Pinpoint the cell where the given text exists, returning its [x, y] midpoint coordinate. 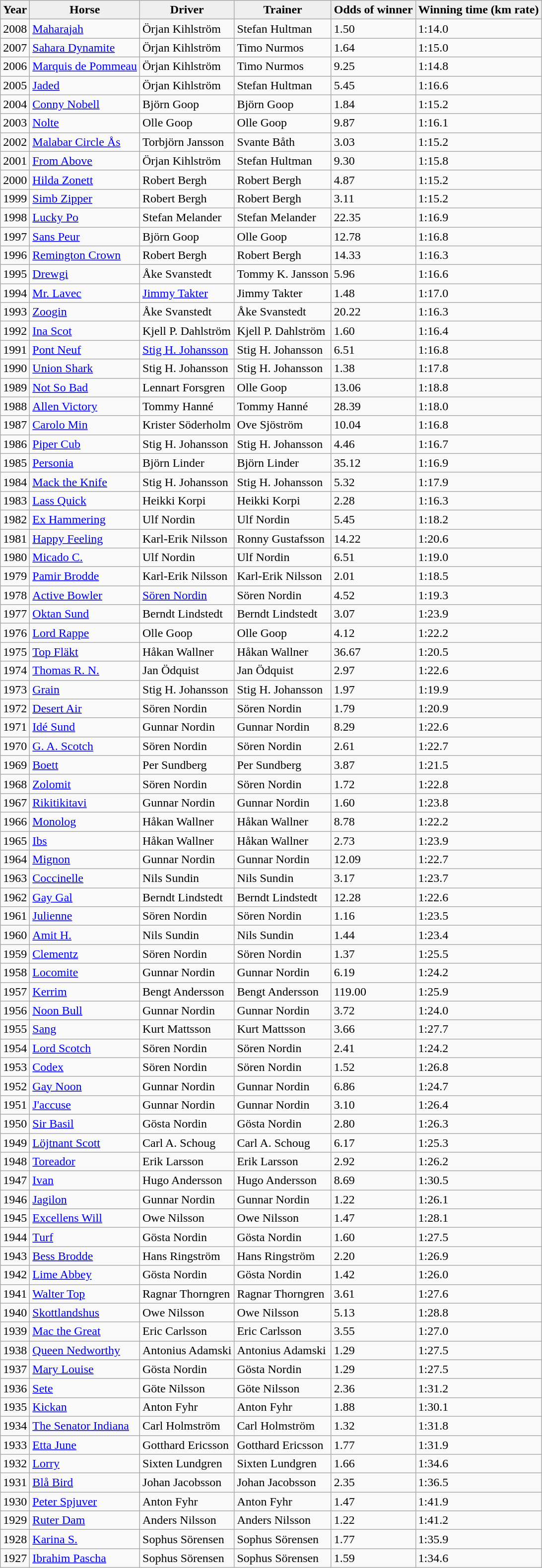
Trainer [283, 10]
1955 [15, 1029]
1957 [15, 992]
1931 [15, 1483]
1:18.5 [478, 576]
1972 [15, 708]
8.78 [373, 821]
1944 [15, 1237]
Thomas R. N. [85, 671]
1936 [15, 1388]
1985 [15, 463]
Oktan Sund [85, 614]
22.35 [373, 217]
1970 [15, 746]
1:26.3 [478, 1124]
1963 [15, 878]
Winning time (km rate) [478, 10]
1:41.2 [478, 1520]
1979 [15, 576]
4.87 [373, 180]
Zolomit [85, 784]
1929 [15, 1520]
1954 [15, 1048]
1940 [15, 1313]
1:19.9 [478, 690]
1:26.2 [478, 1162]
Top Fläkt [85, 652]
2001 [15, 161]
1:22.8 [478, 784]
1950 [15, 1124]
1:28.1 [478, 1218]
1951 [15, 1105]
Lord Rappe [85, 633]
1958 [15, 973]
Noon Bull [85, 1010]
3.11 [373, 198]
1980 [15, 558]
1976 [15, 633]
Krister Söderholm [187, 425]
1:30.1 [478, 1407]
Simb Zipper [85, 198]
G. A. Scotch [85, 746]
Mignon [85, 860]
Codex [85, 1067]
Personia [85, 463]
1:19.3 [478, 595]
1930 [15, 1502]
Ronny Gustafsson [283, 538]
1:28.8 [478, 1313]
Boett [85, 765]
1:27.0 [478, 1331]
3.87 [373, 765]
Carolo Min [85, 425]
Gay Noon [85, 1086]
Marquis de Pommeau [85, 66]
1981 [15, 538]
2.36 [373, 1388]
1974 [15, 671]
Blå Bird [85, 1483]
Ruter Dam [85, 1520]
1:23.4 [478, 935]
1938 [15, 1350]
Sir Basil [85, 1124]
2007 [15, 48]
2006 [15, 66]
1989 [15, 387]
2.92 [373, 1162]
1969 [15, 765]
3.66 [373, 1029]
36.67 [373, 652]
10.04 [373, 425]
Svante Båth [283, 142]
2002 [15, 142]
1998 [15, 217]
1965 [15, 841]
1:17.0 [478, 293]
The Senator Indiana [85, 1426]
2003 [15, 123]
3.55 [373, 1331]
14.33 [373, 255]
1:20.9 [478, 708]
Ibrahim Pascha [85, 1558]
1986 [15, 444]
Lennart Forsgren [187, 387]
Not So Bad [85, 387]
1977 [15, 614]
Locomite [85, 973]
Ibs [85, 841]
1:16.7 [478, 444]
Desert Air [85, 708]
Conny Nobell [85, 104]
Year [15, 10]
2.97 [373, 671]
Ivan [85, 1181]
Nolte [85, 123]
1:19.0 [478, 558]
2.35 [373, 1483]
1:41.9 [478, 1502]
Kickan [85, 1407]
Malabar Circle Ås [85, 142]
35.12 [373, 463]
1973 [15, 690]
1961 [15, 916]
1.59 [373, 1558]
5.96 [373, 274]
6.86 [373, 1086]
1:26.1 [478, 1199]
1:20.5 [478, 652]
1994 [15, 293]
1:30.5 [478, 1181]
2000 [15, 180]
1.42 [373, 1275]
Zoogin [85, 312]
Gay Gal [85, 897]
1948 [15, 1162]
1.44 [373, 935]
1:15.0 [478, 48]
Lime Abbey [85, 1275]
1996 [15, 255]
1992 [15, 331]
1.66 [373, 1464]
1:36.5 [478, 1483]
Odds of winner [373, 10]
1964 [15, 860]
Mary Louise [85, 1369]
1:35.9 [478, 1539]
Bess Brodde [85, 1256]
1:26.9 [478, 1256]
Idé Sund [85, 727]
8.69 [373, 1181]
1.16 [373, 916]
1.38 [373, 369]
1:25.3 [478, 1142]
9.30 [373, 161]
Lucky Po [85, 217]
1:25.9 [478, 992]
Turf [85, 1237]
Excellens Will [85, 1218]
1968 [15, 784]
1:27.7 [478, 1029]
1947 [15, 1181]
1935 [15, 1407]
1:14.0 [478, 29]
9.25 [373, 66]
Clementz [85, 954]
Allen Victory [85, 406]
1971 [15, 727]
119.00 [373, 992]
4.52 [373, 595]
Sans Peur [85, 237]
2.01 [373, 576]
Kerrim [85, 992]
1960 [15, 935]
Hilda Zonett [85, 180]
Jaded [85, 85]
3.61 [373, 1294]
Ex Hammering [85, 519]
1.64 [373, 48]
12.78 [373, 237]
1952 [15, 1086]
1983 [15, 501]
1966 [15, 821]
14.22 [373, 538]
1:31.8 [478, 1426]
1990 [15, 369]
Etta June [85, 1445]
Micado C. [85, 558]
1:23.7 [478, 878]
1984 [15, 482]
2004 [15, 104]
Horse [85, 10]
Toreador [85, 1162]
1:15.8 [478, 161]
1.79 [373, 708]
1978 [15, 595]
1999 [15, 198]
13.06 [373, 387]
1:23.8 [478, 803]
20.22 [373, 312]
1:24.0 [478, 1010]
6.19 [373, 973]
Active Bowler [85, 595]
1:26.8 [478, 1067]
1:21.5 [478, 765]
1.48 [373, 293]
1993 [15, 312]
2008 [15, 29]
1:26.0 [478, 1275]
1927 [15, 1558]
1937 [15, 1369]
8.29 [373, 727]
1932 [15, 1464]
1.84 [373, 104]
1962 [15, 897]
1987 [15, 425]
4.46 [373, 444]
1934 [15, 1426]
1:16.4 [478, 331]
12.09 [373, 860]
1959 [15, 954]
1:18.0 [478, 406]
Maharajah [85, 29]
Union Shark [85, 369]
Mack the Knife [85, 482]
1:26.4 [478, 1105]
1997 [15, 237]
Drewgi [85, 274]
5.13 [373, 1313]
Julienne [85, 916]
1:24.7 [478, 1086]
Lorry [85, 1464]
1:18.8 [478, 387]
1:23.5 [478, 916]
1982 [15, 519]
1942 [15, 1275]
1:17.9 [478, 482]
1967 [15, 803]
1991 [15, 350]
1.88 [373, 1407]
Karina S. [85, 1539]
1953 [15, 1067]
Rikitikitavi [85, 803]
1.52 [373, 1067]
2.61 [373, 746]
Driver [187, 10]
1.97 [373, 690]
Pamir Brodde [85, 576]
J'accuse [85, 1105]
1945 [15, 1218]
Mac the Great [85, 1331]
1933 [15, 1445]
1:31.2 [478, 1388]
4.12 [373, 633]
1995 [15, 274]
1:20.6 [478, 538]
Grain [85, 690]
5.32 [373, 482]
1949 [15, 1142]
2.73 [373, 841]
1928 [15, 1539]
Peter Spjuver [85, 1502]
2.20 [373, 1256]
3.72 [373, 1010]
1956 [15, 1010]
1943 [15, 1256]
1988 [15, 406]
1:18.2 [478, 519]
Amit H. [85, 935]
1975 [15, 652]
Piper Cub [85, 444]
Walter Top [85, 1294]
Tommy K. Jansson [283, 274]
9.87 [373, 123]
1:14.8 [478, 66]
1.72 [373, 784]
6.17 [373, 1142]
1.32 [373, 1426]
Jagilon [85, 1199]
Mr. Lavec [85, 293]
1941 [15, 1294]
2005 [15, 85]
Lord Scotch [85, 1048]
1:16.1 [478, 123]
From Above [85, 161]
1:17.8 [478, 369]
Ove Sjöström [283, 425]
3.03 [373, 142]
12.28 [373, 897]
Sang [85, 1029]
Ina Scot [85, 331]
1.50 [373, 29]
Skottlandshus [85, 1313]
1:25.5 [478, 954]
Pont Neuf [85, 350]
Torbjörn Jansson [187, 142]
Lass Quick [85, 501]
1939 [15, 1331]
3.10 [373, 1105]
2.28 [373, 501]
2.80 [373, 1124]
1:27.6 [478, 1294]
Happy Feeling [85, 538]
3.07 [373, 614]
1.37 [373, 954]
Queen Nedworthy [85, 1350]
Sete [85, 1388]
1:31.9 [478, 1445]
Löjtnant Scott [85, 1142]
Sahara Dynamite [85, 48]
Monolog [85, 821]
1946 [15, 1199]
3.17 [373, 878]
Coccinelle [85, 878]
Remington Crown [85, 255]
2.41 [373, 1048]
28.39 [373, 406]
